Provide the [x, y] coordinate of the cell's center where the given text is located.  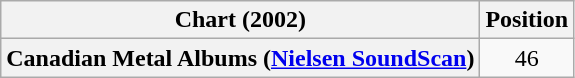
Chart (2002) [240, 20]
46 [527, 58]
Position [527, 20]
Canadian Metal Albums (Nielsen SoundScan) [240, 58]
